Output the (x, y) coordinate of the center of the cell containing the given text.  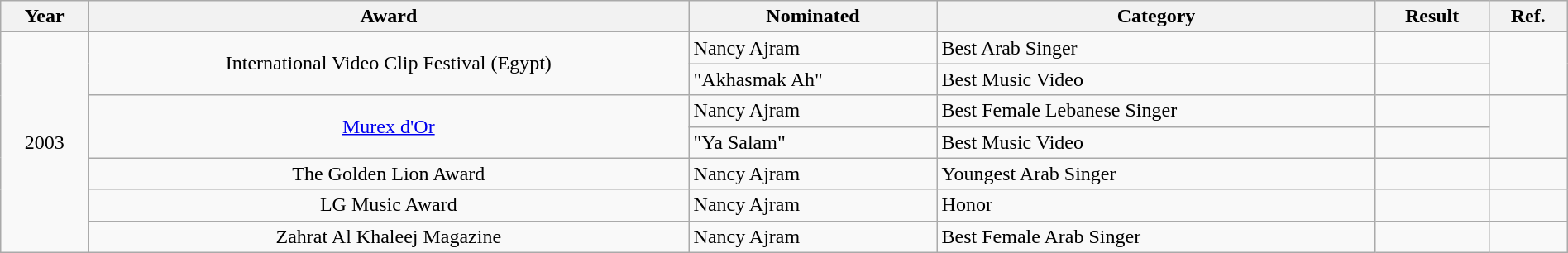
Best Female Lebanese Singer (1156, 111)
LG Music Award (389, 205)
"Ya Salam" (813, 142)
The Golden Lion Award (389, 174)
2003 (45, 142)
Ref. (1528, 17)
Nominated (813, 17)
Best Arab Singer (1156, 48)
Category (1156, 17)
Best Female Arab Singer (1156, 236)
Murex d'Or (389, 126)
International Video Clip Festival (Egypt) (389, 64)
"Akhasmak Ah" (813, 79)
Zahrat Al Khaleej Magazine (389, 236)
Award (389, 17)
Result (1432, 17)
Honor (1156, 205)
Youngest Arab Singer (1156, 174)
Year (45, 17)
